Find where the given text appears and provide that cell's center as (x, y) coordinate. 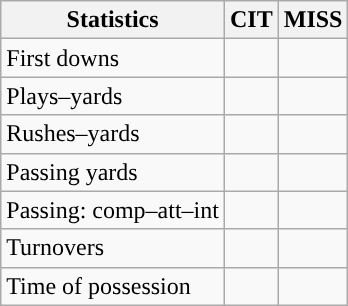
MISS (313, 20)
Plays–yards (113, 96)
Passing: comp–att–int (113, 210)
Passing yards (113, 172)
Turnovers (113, 248)
First downs (113, 58)
Rushes–yards (113, 134)
Time of possession (113, 286)
Statistics (113, 20)
CIT (251, 20)
